Search for the cell housing the specified text and yield its (x, y) center coordinate. 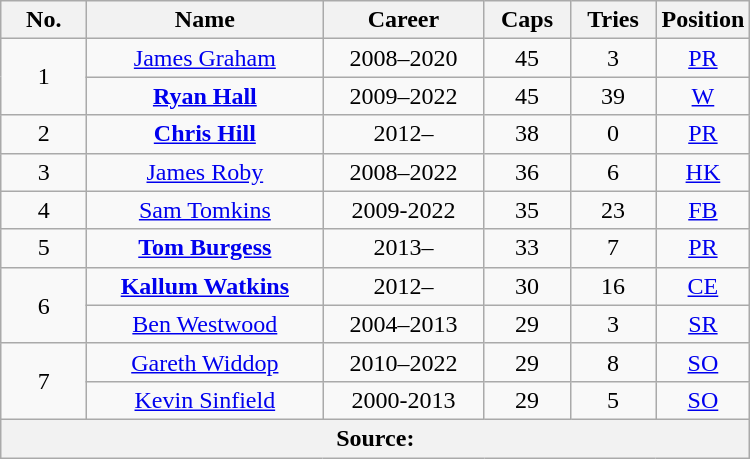
2004–2013 (404, 324)
30 (527, 286)
Kallum Watkins (205, 286)
W (703, 96)
Tries (613, 20)
SR (703, 324)
James Roby (205, 172)
2010–2022 (404, 362)
Ryan Hall (205, 96)
2009-2022 (404, 210)
2013– (404, 248)
HK (703, 172)
33 (527, 248)
38 (527, 134)
36 (527, 172)
2009–2022 (404, 96)
Caps (527, 20)
Ben Westwood (205, 324)
No. (44, 20)
Gareth Widdop (205, 362)
35 (527, 210)
16 (613, 286)
4 (44, 210)
1 (44, 77)
Career (404, 20)
39 (613, 96)
Position (703, 20)
Name (205, 20)
0 (613, 134)
8 (613, 362)
Source: (376, 438)
Tom Burgess (205, 248)
2000-2013 (404, 400)
2 (44, 134)
CE (703, 286)
FB (703, 210)
2008–2020 (404, 58)
23 (613, 210)
Sam Tomkins (205, 210)
James Graham (205, 58)
2008–2022 (404, 172)
Chris Hill (205, 134)
Kevin Sinfield (205, 400)
